Return the (x, y) coordinate for the center point of the cell that contains the specified text.  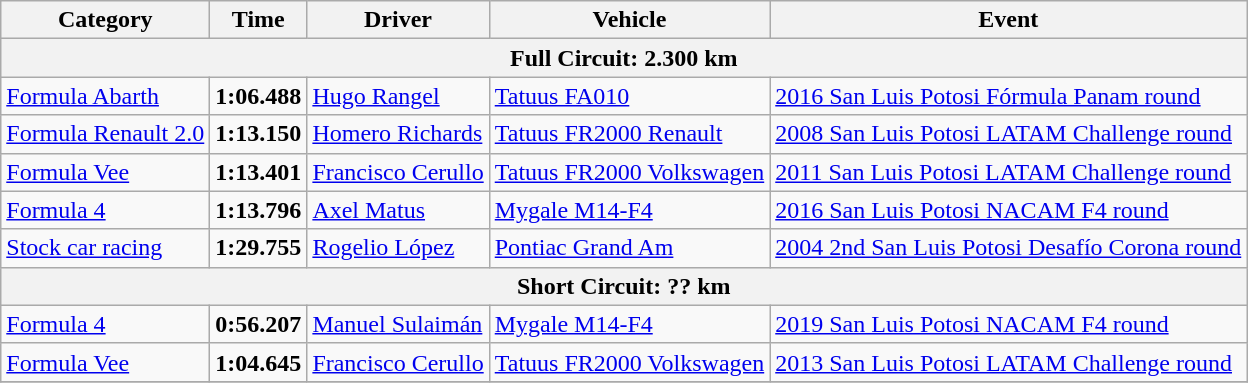
Vehicle (630, 20)
Pontiac Grand Am (630, 248)
Hugo Rangel (398, 96)
Category (106, 20)
Driver (398, 20)
1:04.645 (258, 362)
Manuel Sulaimán (398, 324)
1:06.488 (258, 96)
1:13.150 (258, 134)
2016 San Luis Potosi NACAM F4 round (1008, 210)
1:13.401 (258, 172)
2004 2nd San Luis Potosi Desafío Corona round (1008, 248)
1:13.796 (258, 210)
Time (258, 20)
Formula Abarth (106, 96)
2019 San Luis Potosi NACAM F4 round (1008, 324)
Stock car racing (106, 248)
2016 San Luis Potosi Fórmula Panam round (1008, 96)
Event (1008, 20)
Tatuus FA010 (630, 96)
Axel Matus (398, 210)
0:56.207 (258, 324)
2008 San Luis Potosi LATAM Challenge round (1008, 134)
Tatuus FR2000 Renault (630, 134)
Rogelio López (398, 248)
1:29.755 (258, 248)
Formula Renault 2.0 (106, 134)
Homero Richards (398, 134)
Short Circuit: ?? km (624, 286)
2011 San Luis Potosi LATAM Challenge round (1008, 172)
2013 San Luis Potosi LATAM Challenge round (1008, 362)
Full Circuit: 2.300 km (624, 58)
